From the cell containing the given text, extract its center point as (X, Y) coordinate. 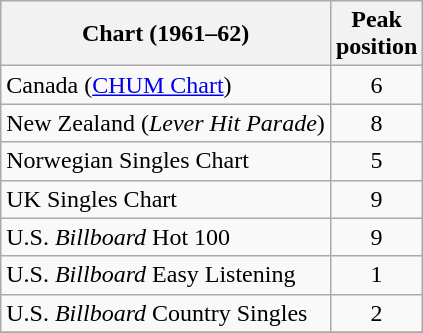
U.S. Billboard Country Singles (166, 313)
Peakposition (376, 34)
6 (376, 85)
Canada (CHUM Chart) (166, 85)
U.S. Billboard Hot 100 (166, 237)
8 (376, 123)
Norwegian Singles Chart (166, 161)
Chart (1961–62) (166, 34)
U.S. Billboard Easy Listening (166, 275)
2 (376, 313)
UK Singles Chart (166, 199)
1 (376, 275)
5 (376, 161)
New Zealand (Lever Hit Parade) (166, 123)
